Search for the cell housing the specified text and yield its (X, Y) center coordinate. 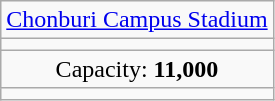
Chonburi Campus Stadium (137, 20)
Capacity: 11,000 (137, 69)
